Scan for the cell matching the given text and deliver its (x, y) coordinate at center. 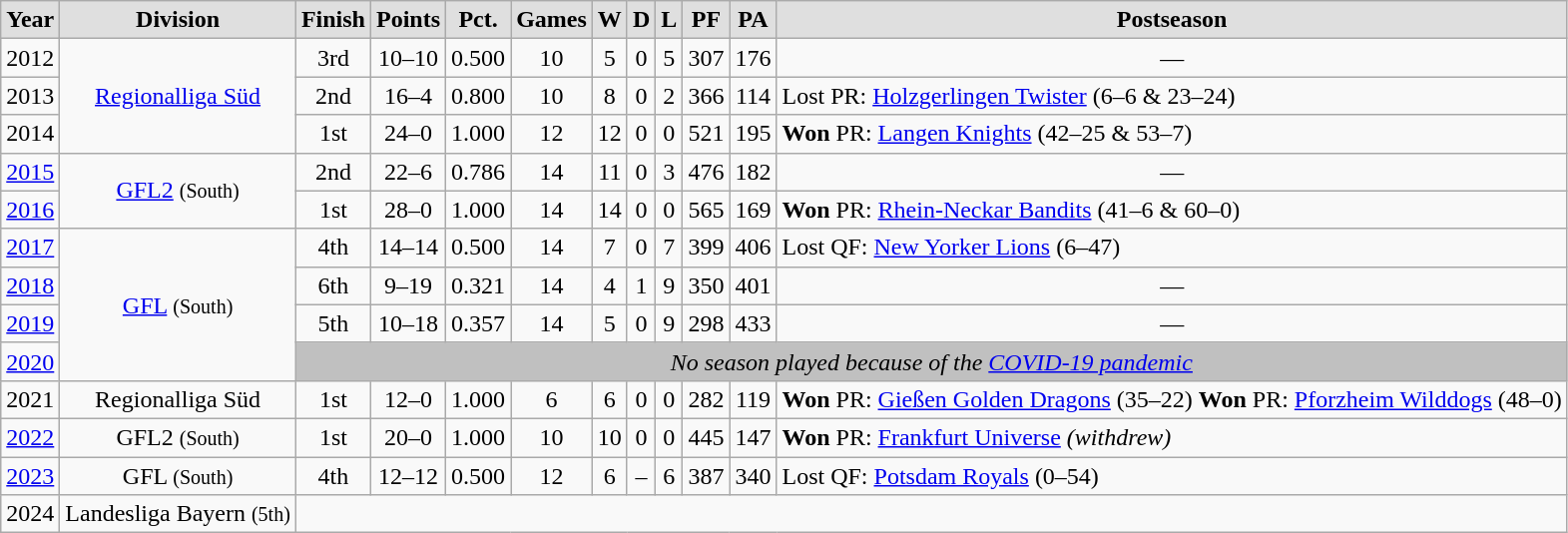
9–19 (407, 285)
– (641, 476)
445 (707, 437)
Division (178, 20)
2017 (30, 248)
Games (552, 20)
24–0 (407, 134)
12–12 (407, 476)
0.786 (479, 172)
2021 (30, 399)
1 (641, 285)
476 (707, 172)
No season played because of the COVID-19 pandemic (931, 361)
Pct. (479, 20)
2015 (30, 172)
8 (609, 96)
28–0 (407, 210)
282 (707, 399)
PF (707, 20)
Points (407, 20)
W (609, 20)
182 (753, 172)
6th (333, 285)
307 (707, 58)
169 (753, 210)
298 (707, 323)
401 (753, 285)
2019 (30, 323)
Lost QF: New Yorker Lions (6–47) (1172, 248)
20–0 (407, 437)
0.800 (479, 96)
3rd (333, 58)
PA (753, 20)
0.321 (479, 285)
521 (707, 134)
2022 (30, 437)
195 (753, 134)
565 (707, 210)
340 (753, 476)
3 (669, 172)
399 (707, 248)
2012 (30, 58)
Lost PR: Holzgerlingen Twister (6–6 & 23–24) (1172, 96)
0.357 (479, 323)
119 (753, 399)
16–4 (407, 96)
2020 (30, 361)
Won PR: Gießen Golden Dragons (35–22) Won PR: Pforzheim Wilddogs (48–0) (1172, 399)
387 (707, 476)
176 (753, 58)
5th (333, 323)
2018 (30, 285)
D (641, 20)
10–18 (407, 323)
4 (609, 285)
Lost QF: Potsdam Royals (0–54) (1172, 476)
114 (753, 96)
11 (609, 172)
350 (707, 285)
366 (707, 96)
147 (753, 437)
Postseason (1172, 20)
L (669, 20)
Year (30, 20)
Won PR: Rhein-Neckar Bandits (41–6 & 60–0) (1172, 210)
2014 (30, 134)
10–10 (407, 58)
Finish (333, 20)
2023 (30, 476)
406 (753, 248)
2016 (30, 210)
Landesliga Bayern (5th) (178, 514)
12–0 (407, 399)
2024 (30, 514)
433 (753, 323)
22–6 (407, 172)
Won PR: Frankfurt Universe (withdrew) (1172, 437)
Won PR: Langen Knights (42–25 & 53–7) (1172, 134)
2 (669, 96)
2013 (30, 96)
14–14 (407, 248)
